Provide the [x, y] coordinate of the cell's center where the given text is located.  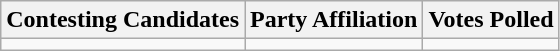
Party Affiliation [334, 20]
Votes Polled [491, 20]
Contesting Candidates [123, 20]
